Extract the [X, Y] coordinate from the center of the cell holding the provided text.  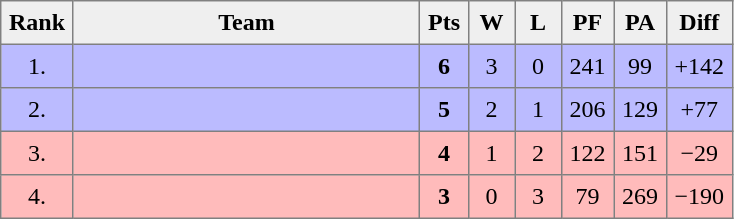
269 [640, 197]
−29 [699, 153]
Pts [444, 23]
4 [444, 153]
+77 [699, 110]
PA [640, 23]
129 [640, 110]
L [538, 23]
Diff [699, 23]
241 [587, 66]
W [491, 23]
−190 [699, 197]
5 [444, 110]
2. [38, 110]
PF [587, 23]
6 [444, 66]
Team [246, 23]
3. [38, 153]
206 [587, 110]
1. [38, 66]
+142 [699, 66]
99 [640, 66]
151 [640, 153]
122 [587, 153]
Rank [38, 23]
4. [38, 197]
79 [587, 197]
